Provide the [x, y] coordinate of the cell's center where the given text is located.  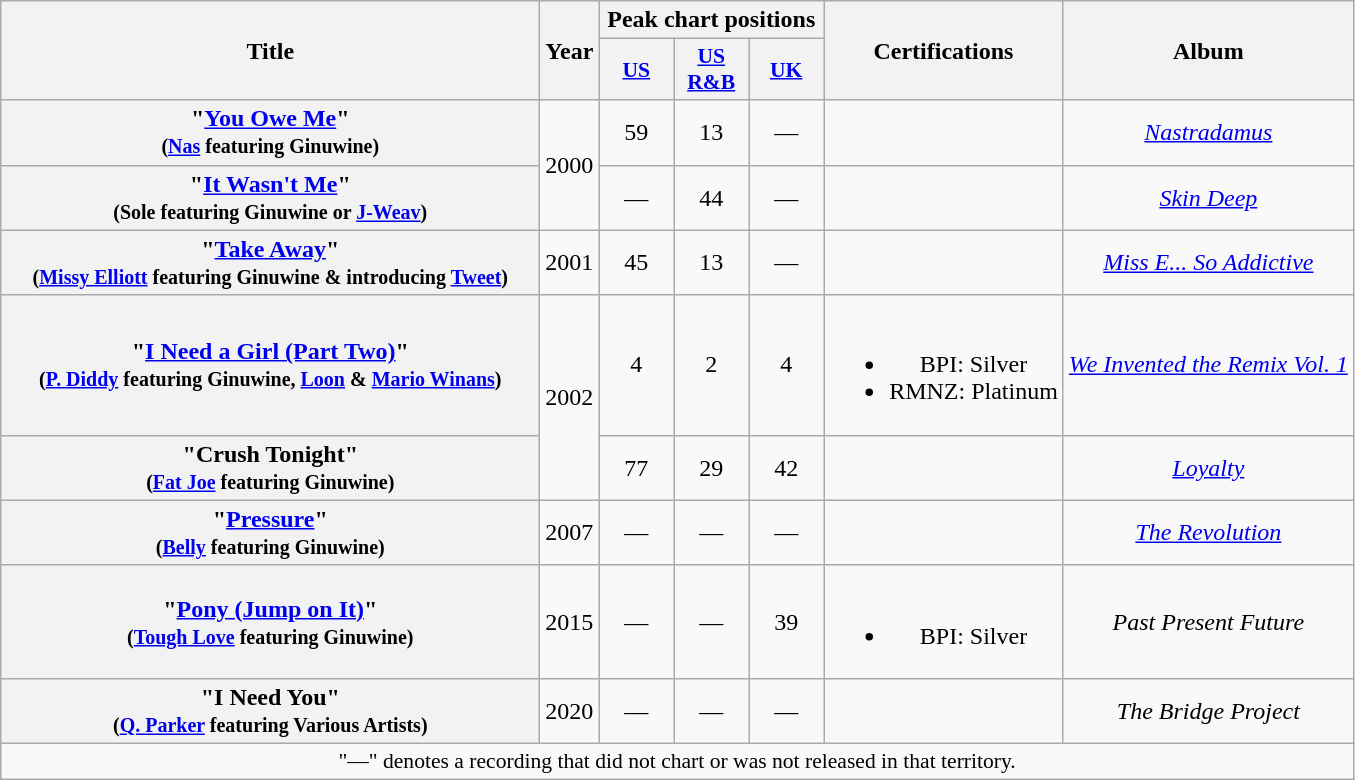
Skin Deep [1208, 198]
"Crush Tonight" (Fat Joe featuring Ginuwine) [270, 468]
US [636, 70]
Year [570, 50]
Past Present Future [1208, 622]
45 [636, 262]
The Bridge Project [1208, 710]
The Revolution [1208, 532]
2020 [570, 710]
44 [712, 198]
Album [1208, 50]
"You Owe Me" (Nas featuring Ginuwine) [270, 132]
2015 [570, 622]
2002 [570, 398]
"Pony (Jump on It)" (Tough Love featuring Ginuwine) [270, 622]
Title [270, 50]
29 [712, 468]
2 [712, 365]
Peak chart positions [712, 20]
US R&B [712, 70]
2007 [570, 532]
Nastradamus [1208, 132]
Miss E... So Addictive [1208, 262]
UK [786, 70]
2000 [570, 165]
39 [786, 622]
77 [636, 468]
2001 [570, 262]
"It Wasn't Me" (Sole featuring Ginuwine or J-Weav) [270, 198]
"Pressure" (Belly featuring Ginuwine) [270, 532]
We Invented the Remix Vol. 1 [1208, 365]
Loyalty [1208, 468]
BPI: Silver [944, 622]
"Take Away" (Missy Elliott featuring Ginuwine & introducing Tweet) [270, 262]
"—" denotes a recording that did not chart or was not released in that territory. [678, 761]
Certifications [944, 50]
BPI: SilverRMNZ: Platinum [944, 365]
59 [636, 132]
"I Need a Girl (Part Two)" (P. Diddy featuring Ginuwine, Loon & Mario Winans) [270, 365]
"I Need You" (Q. Parker featuring Various Artists) [270, 710]
42 [786, 468]
